Find where the given text appears and provide that cell's center as [x, y] coordinate. 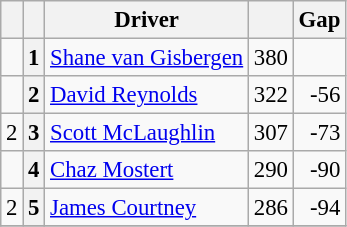
3 [34, 133]
380 [272, 58]
-94 [319, 208]
Scott McLaughlin [147, 133]
-73 [319, 133]
-90 [319, 170]
4 [34, 170]
Chaz Mostert [147, 170]
David Reynolds [147, 95]
322 [272, 95]
290 [272, 170]
Driver [147, 20]
Shane van Gisbergen [147, 58]
5 [34, 208]
307 [272, 133]
286 [272, 208]
1 [34, 58]
-56 [319, 95]
Gap [319, 20]
James Courtney [147, 208]
